Detect which cell encompasses the target text, then output its [x, y] center coordinate. 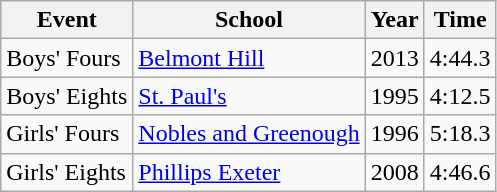
St. Paul's [249, 96]
4:46.6 [460, 172]
Girls' Fours [67, 134]
Year [394, 20]
5:18.3 [460, 134]
Event [67, 20]
Time [460, 20]
2008 [394, 172]
School [249, 20]
Girls' Eights [67, 172]
4:12.5 [460, 96]
Belmont Hill [249, 58]
Nobles and Greenough [249, 134]
Boys' Fours [67, 58]
1996 [394, 134]
Boys' Eights [67, 96]
1995 [394, 96]
2013 [394, 58]
4:44.3 [460, 58]
Phillips Exeter [249, 172]
